Capture the cell that displays the provided text and extract its (x, y) central coordinate. 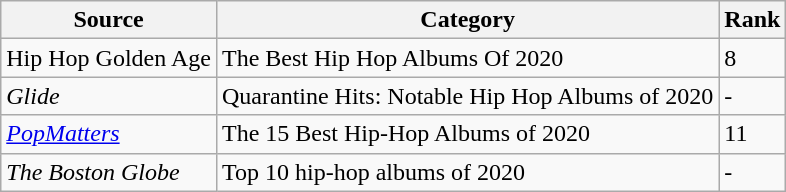
Glide (109, 96)
The Best Hip Hop Albums Of 2020 (467, 58)
The Boston Globe (109, 172)
Category (467, 20)
Top 10 hip-hop albums of 2020 (467, 172)
Rank (752, 20)
8 (752, 58)
The 15 Best Hip-Hop Albums of 2020 (467, 134)
PopMatters (109, 134)
Hip Hop Golden Age (109, 58)
Source (109, 20)
Quarantine Hits: Notable Hip Hop Albums of 2020 (467, 96)
11 (752, 134)
